Identify which cell holds the provided text, then report its [x, y] central coordinate. 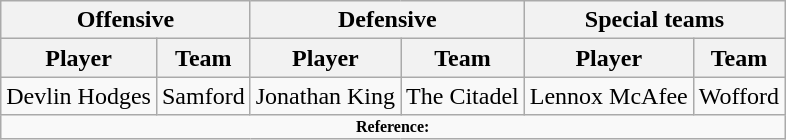
Offensive [126, 20]
Wofford [738, 96]
Jonathan King [325, 96]
Special teams [654, 20]
Defensive [387, 20]
Devlin Hodges [79, 96]
Reference: [393, 127]
The Citadel [463, 96]
Samford [203, 96]
Lennox McAfee [608, 96]
